Return the [X, Y] coordinate for the center point of the cell that contains the specified text.  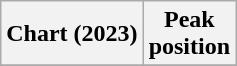
Chart (2023) [72, 34]
Peakposition [189, 34]
